Scan for the cell matching the given text and deliver its (x, y) coordinate at center. 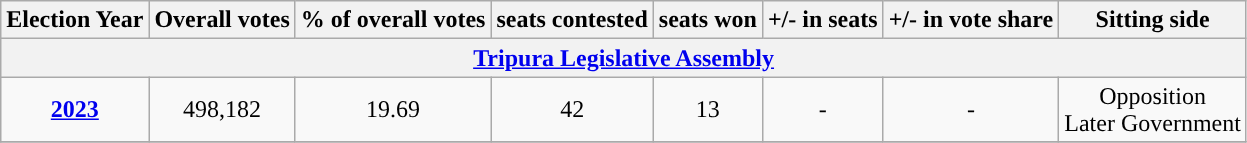
Tripura Legislative Assembly (624, 58)
498,182 (222, 110)
+/- in vote share (971, 20)
Election Year (75, 20)
42 (572, 110)
seats contested (572, 20)
19.69 (393, 110)
2023 (75, 110)
% of overall votes (393, 20)
Sitting side (1153, 20)
+/- in seats (822, 20)
seats won (708, 20)
13 (708, 110)
Overall votes (222, 20)
OppositionLater Government (1153, 110)
